Detect which cell encompasses the target text, then output its [X, Y] center coordinate. 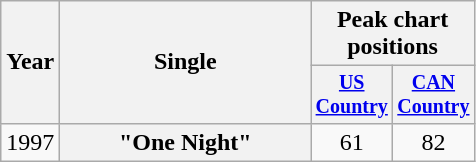
US Country [352, 94]
"One Night" [186, 142]
61 [352, 142]
Single [186, 62]
1997 [30, 142]
Peak chartpositions [392, 34]
82 [434, 142]
Year [30, 62]
CAN Country [434, 94]
